Extract the (x, y) coordinate from the center of the cell holding the provided text.  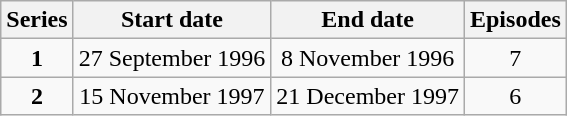
27 September 1996 (172, 58)
15 November 1997 (172, 96)
Episodes (515, 20)
21 December 1997 (368, 96)
Series (37, 20)
2 (37, 96)
8 November 1996 (368, 58)
1 (37, 58)
Start date (172, 20)
6 (515, 96)
7 (515, 58)
End date (368, 20)
